Locate the cell with the specified text and output its [x, y] center coordinate. 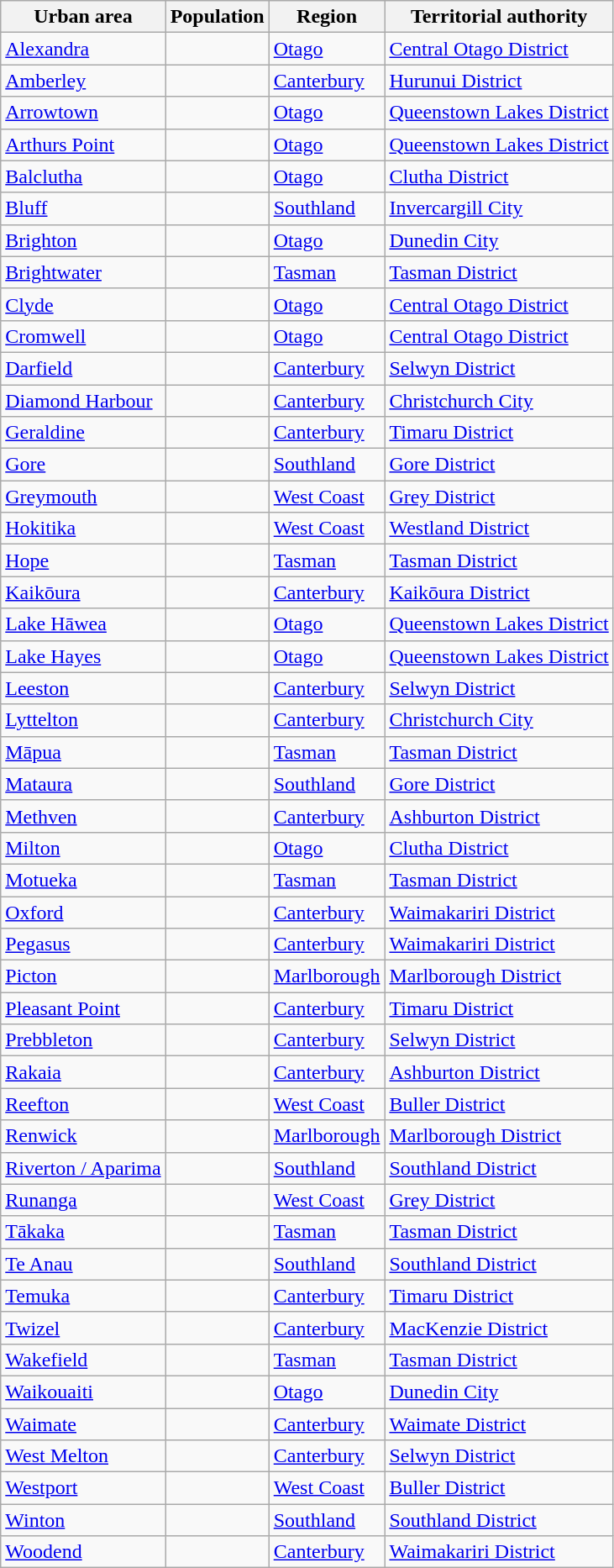
Urban area [83, 17]
Gore [83, 465]
Alexandra [83, 49]
Lake Hayes [83, 656]
Tākaka [83, 1232]
Riverton / Aparima [83, 1168]
Woodend [83, 1552]
Darfield [83, 368]
Invercargill City [499, 208]
Region [327, 17]
Westport [83, 1488]
Wakefield [83, 1360]
Westland District [499, 529]
Brightwater [83, 272]
West Melton [83, 1456]
Hurunui District [499, 81]
Arrowtown [83, 113]
Lake Hāwea [83, 624]
Hope [83, 560]
Amberley [83, 81]
Twizel [83, 1328]
Geraldine [83, 433]
Methven [83, 816]
Kaikōura [83, 592]
Bluff [83, 208]
Winton [83, 1520]
Kaikōura District [499, 592]
Territorial authority [499, 17]
Pegasus [83, 944]
Hokitika [83, 529]
Greymouth [83, 497]
Population [217, 17]
Picton [83, 976]
Milton [83, 848]
Diamond Harbour [83, 401]
Renwick [83, 1136]
Leeston [83, 688]
Clyde [83, 304]
Waikouaiti [83, 1392]
Māpua [83, 752]
Mataura [83, 784]
Lyttelton [83, 720]
Waimate District [499, 1424]
Pleasant Point [83, 1008]
MacKenzie District [499, 1328]
Rakaia [83, 1072]
Waimate [83, 1424]
Brighton [83, 240]
Prebbleton [83, 1040]
Runanga [83, 1200]
Arthurs Point [83, 145]
Oxford [83, 912]
Motueka [83, 880]
Balclutha [83, 176]
Te Anau [83, 1264]
Cromwell [83, 336]
Temuka [83, 1296]
Reefton [83, 1104]
